Capture the cell that displays the provided text and extract its [X, Y] central coordinate. 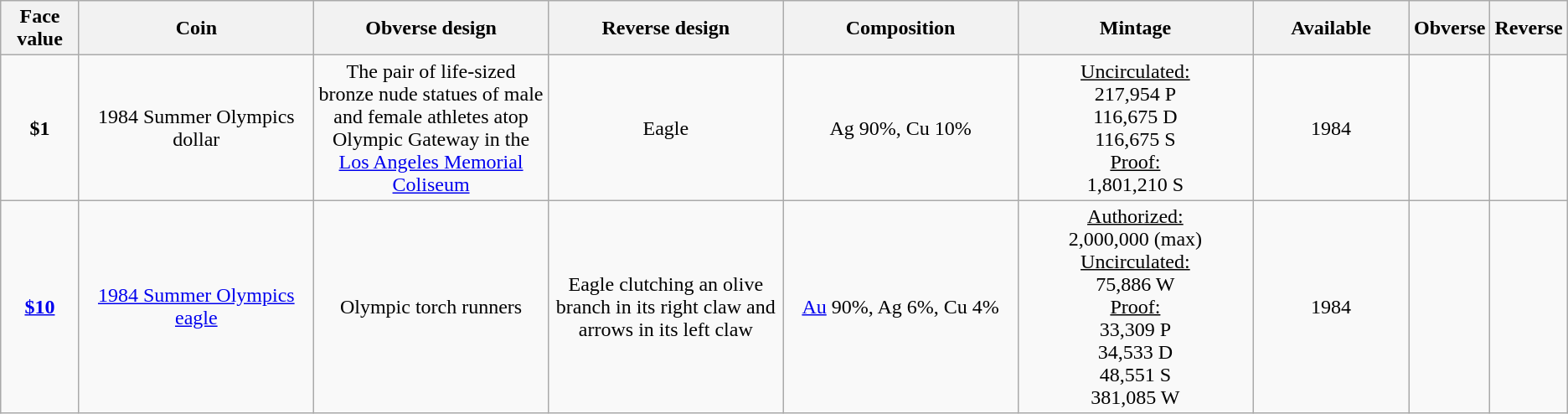
Eagle clutching an olive branch in its right claw and arrows in its left claw [666, 307]
Face value [40, 28]
$1 [40, 127]
Uncirculated:217,954 P 116,675 D 116,675 SProof:1,801,210 S [1135, 127]
1984 Summer Olympics dollar [196, 127]
The pair of life-sized bronze nude statues of male and female athletes atop Olympic Gateway in the Los Angeles Memorial Coliseum [431, 127]
Eagle [666, 127]
Ag 90%, Cu 10% [900, 127]
Available [1332, 28]
Mintage [1135, 28]
Reverse design [666, 28]
$10 [40, 307]
Composition [900, 28]
1984 Summer Olympics eagle [196, 307]
Obverse [1450, 28]
Olympic torch runners [431, 307]
Coin [196, 28]
Obverse design [431, 28]
Authorized:2,000,000 (max)Uncirculated:75,886 WProof:33,309 P 34,533 D 48,551 S 381,085 W [1135, 307]
Reverse [1529, 28]
Au 90%, Ag 6%, Cu 4% [900, 307]
